Locate the cell with the specified text and output its [x, y] center coordinate. 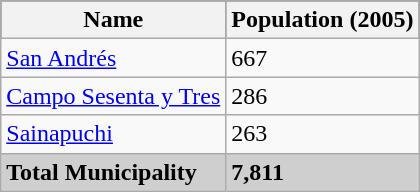
286 [322, 96]
Population (2005) [322, 20]
Total Municipality [114, 172]
Campo Sesenta y Tres [114, 96]
San Andrés [114, 58]
263 [322, 134]
Name [114, 20]
7,811 [322, 172]
667 [322, 58]
Sainapuchi [114, 134]
